Find where the given text appears and provide that cell's center as [x, y] coordinate. 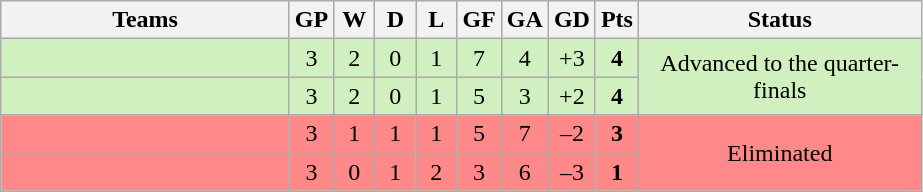
D [396, 20]
–2 [572, 134]
W [354, 20]
GF [479, 20]
Teams [146, 20]
6 [524, 172]
Advanced to the quarter-finals [780, 77]
L [436, 20]
GA [524, 20]
GP [311, 20]
+2 [572, 96]
Eliminated [780, 153]
Status [780, 20]
Pts [616, 20]
GD [572, 20]
+3 [572, 58]
–3 [572, 172]
